Locate the cell with the specified text and output its [X, Y] center coordinate. 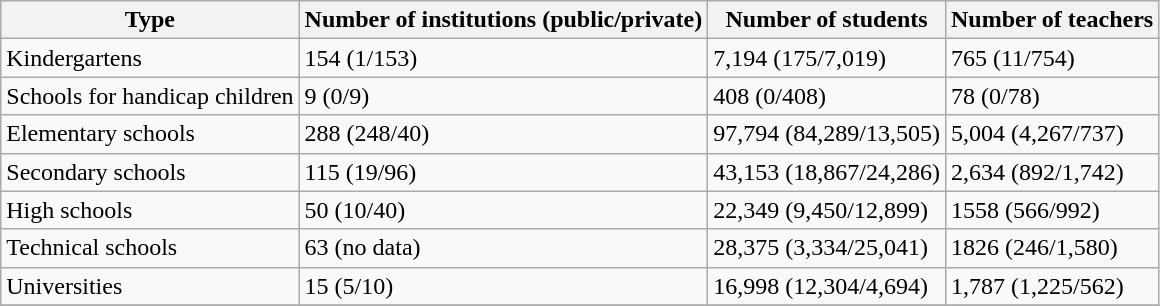
9 (0/9) [504, 96]
Secondary schools [150, 172]
43,153 (18,867/24,286) [827, 172]
154 (1/153) [504, 58]
5,004 (4,267/737) [1052, 134]
7,194 (175/7,019) [827, 58]
Universities [150, 286]
288 (248/40) [504, 134]
High schools [150, 210]
50 (10/40) [504, 210]
Type [150, 20]
22,349 (9,450/12,899) [827, 210]
115 (19/96) [504, 172]
Kindergartens [150, 58]
Number of institutions (public/private) [504, 20]
408 (0/408) [827, 96]
78 (0/78) [1052, 96]
16,998 (12,304/4,694) [827, 286]
Number of teachers [1052, 20]
97,794 (84,289/13,505) [827, 134]
Elementary schools [150, 134]
1558 (566/992) [1052, 210]
1,787 (1,225/562) [1052, 286]
Number of students [827, 20]
63 (no data) [504, 248]
28,375 (3,334/25,041) [827, 248]
2,634 (892/1,742) [1052, 172]
Schools for handicap children [150, 96]
15 (5/10) [504, 286]
Technical schools [150, 248]
1826 (246/1,580) [1052, 248]
765 (11/754) [1052, 58]
